Output the [x, y] coordinate of the center of the cell containing the given text.  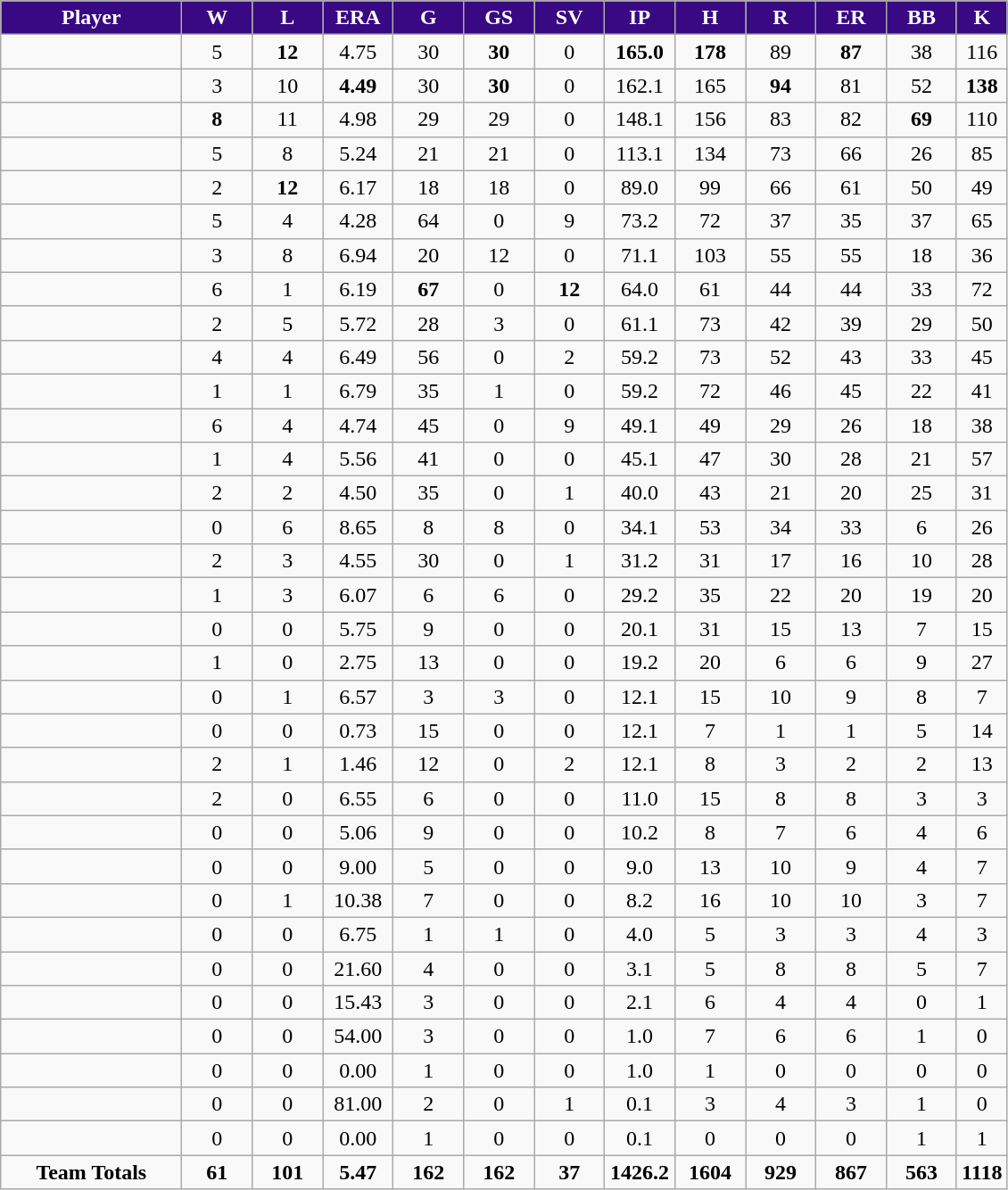
Player [91, 18]
4.98 [359, 120]
65 [981, 221]
165 [710, 86]
85 [981, 153]
5.56 [359, 459]
165.0 [640, 52]
71.1 [640, 255]
9.00 [359, 866]
162.1 [640, 86]
27 [981, 663]
103 [710, 255]
39 [851, 323]
1118 [981, 1172]
81 [851, 86]
2.75 [359, 663]
42 [781, 323]
SV [569, 18]
10.38 [359, 900]
929 [781, 1172]
BB [921, 18]
5.47 [359, 1172]
134 [710, 153]
4.74 [359, 426]
10.2 [640, 832]
R [781, 18]
40.0 [640, 493]
4.28 [359, 221]
4.75 [359, 52]
3.1 [640, 968]
89.0 [640, 187]
56 [428, 357]
ERA [359, 18]
61.1 [640, 323]
101 [287, 1172]
45.1 [640, 459]
5.72 [359, 323]
49.1 [640, 426]
867 [851, 1172]
64 [428, 221]
47 [710, 459]
K [981, 18]
IP [640, 18]
0.73 [359, 731]
67 [428, 289]
73.2 [640, 221]
14 [981, 731]
H [710, 18]
6.07 [359, 595]
156 [710, 120]
11.0 [640, 798]
57 [981, 459]
69 [921, 120]
113.1 [640, 153]
138 [981, 86]
46 [781, 391]
1.46 [359, 764]
89 [781, 52]
94 [781, 86]
116 [981, 52]
21.60 [359, 968]
178 [710, 52]
4.55 [359, 561]
4.49 [359, 86]
6.19 [359, 289]
34 [781, 527]
9.0 [640, 866]
34.1 [640, 527]
25 [921, 493]
6.79 [359, 391]
5.24 [359, 153]
19 [921, 595]
11 [287, 120]
64.0 [640, 289]
L [287, 18]
6.75 [359, 934]
ER [851, 18]
G [428, 18]
8.2 [640, 900]
1426.2 [640, 1172]
8.65 [359, 527]
87 [851, 52]
36 [981, 255]
53 [710, 527]
6.17 [359, 187]
5.75 [359, 629]
31.2 [640, 561]
6.55 [359, 798]
5.06 [359, 832]
15.43 [359, 1003]
6.49 [359, 357]
29.2 [640, 595]
2.1 [640, 1003]
4.0 [640, 934]
19.2 [640, 663]
6.94 [359, 255]
54.00 [359, 1037]
82 [851, 120]
563 [921, 1172]
W [218, 18]
1604 [710, 1172]
17 [781, 561]
110 [981, 120]
99 [710, 187]
4.50 [359, 493]
Team Totals [91, 1172]
GS [500, 18]
6.57 [359, 697]
81.00 [359, 1104]
83 [781, 120]
20.1 [640, 629]
148.1 [640, 120]
